Capture the cell that displays the provided text and extract its (X, Y) central coordinate. 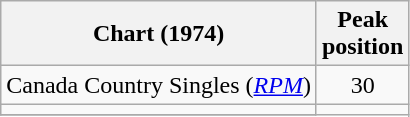
30 (362, 85)
Canada Country Singles (RPM) (159, 85)
Peakposition (362, 34)
Chart (1974) (159, 34)
